Identify which cell holds the provided text, then report its [X, Y] central coordinate. 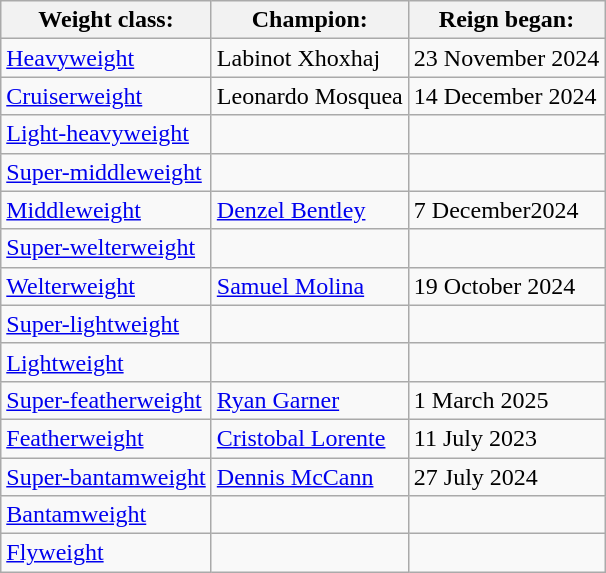
Super-featherweight [106, 400]
23 November 2024 [506, 58]
Reign began: [506, 20]
Middleweight [106, 210]
Welterweight [106, 286]
Ryan Garner [310, 400]
Labinot Xhoxhaj [310, 58]
Heavyweight [106, 58]
19 October 2024 [506, 286]
Champion: [310, 20]
Samuel Molina [310, 286]
14 December 2024 [506, 96]
27 July 2024 [506, 477]
Super-middleweight [106, 172]
Bantamweight [106, 515]
Leonardo Mosquea [310, 96]
7 December2024 [506, 210]
Denzel Bentley [310, 210]
Lightweight [106, 362]
Flyweight [106, 553]
Featherweight [106, 438]
11 July 2023 [506, 438]
Super-welterweight [106, 248]
Dennis McCann [310, 477]
Light-heavyweight [106, 134]
Weight class: [106, 20]
Super-bantamweight [106, 477]
Cristobal Lorente [310, 438]
Super-lightweight [106, 324]
Cruiserweight [106, 96]
1 March 2025 [506, 400]
